Identify which cell holds the provided text, then report its [x, y] central coordinate. 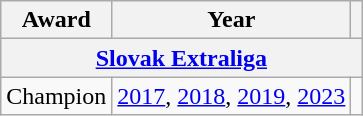
Award [56, 20]
Champion [56, 96]
Slovak Extraliga [182, 58]
Year [232, 20]
2017, 2018, 2019, 2023 [232, 96]
